Identify which cell holds the provided text, then report its [X, Y] central coordinate. 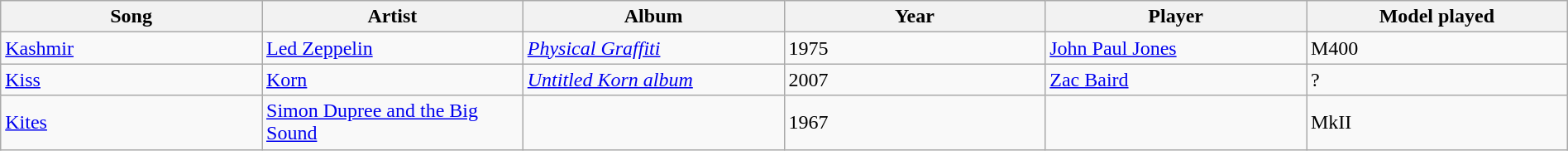
Kashmir [131, 48]
Kiss [131, 80]
Player [1176, 17]
Simon Dupree and the Big Sound [392, 123]
2007 [915, 80]
MkII [1437, 123]
1975 [915, 48]
John Paul Jones [1176, 48]
Korn [392, 80]
Led Zeppelin [392, 48]
Artist [392, 17]
M400 [1437, 48]
? [1437, 80]
Album [653, 17]
Model played [1437, 17]
Zac Baird [1176, 80]
Song [131, 17]
Year [915, 17]
Untitled Korn album [653, 80]
1967 [915, 123]
Kites [131, 123]
Physical Graffiti [653, 48]
